Return (X, Y) of the center of cell containing provided text 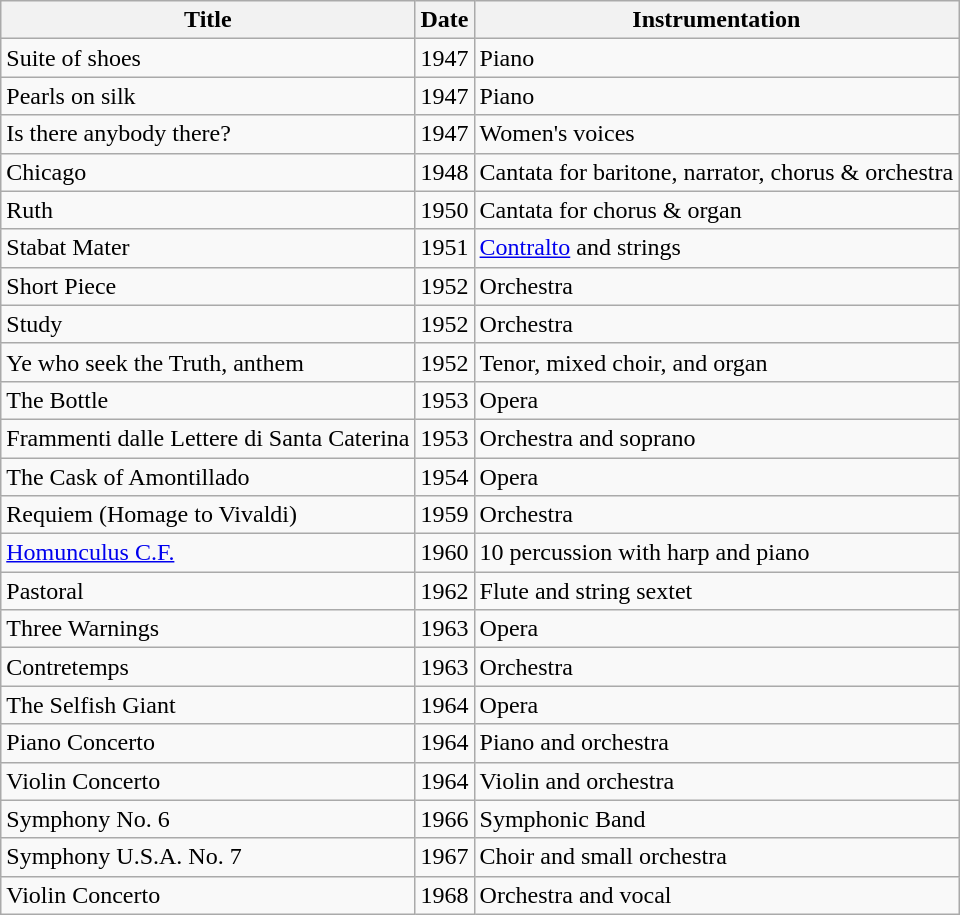
Requiem (Homage to Vivaldi) (208, 515)
Pearls on silk (208, 96)
1960 (444, 553)
Violin and orchestra (716, 781)
Contralto and strings (716, 248)
Is there anybody there? (208, 134)
1948 (444, 172)
Contretemps (208, 667)
Cantata for chorus & organ (716, 210)
Short Piece (208, 286)
Ruth (208, 210)
Symphony No. 6 (208, 819)
Symphonic Band (716, 819)
Stabat Mater (208, 248)
Piano Concerto (208, 743)
Homunculus C.F. (208, 553)
1968 (444, 895)
The Cask of Amontillado (208, 477)
Study (208, 324)
1954 (444, 477)
1967 (444, 857)
1959 (444, 515)
Tenor, mixed choir, and organ (716, 362)
Date (444, 20)
Suite of shoes (208, 58)
10 percussion with harp and piano (716, 553)
Cantata for baritone, narrator, chorus & orchestra (716, 172)
Women's voices (716, 134)
Flute and string sextet (716, 591)
Frammenti dalle Lettere di Santa Caterina (208, 438)
Three Warnings (208, 629)
Ye who seek the Truth, anthem (208, 362)
Pastoral (208, 591)
1950 (444, 210)
The Bottle (208, 400)
Instrumentation (716, 20)
Orchestra and vocal (716, 895)
Symphony U.S.A. No. 7 (208, 857)
1966 (444, 819)
Chicago (208, 172)
Choir and small orchestra (716, 857)
1951 (444, 248)
Piano and orchestra (716, 743)
Orchestra and soprano (716, 438)
1962 (444, 591)
Title (208, 20)
The Selfish Giant (208, 705)
